Output the [X, Y] coordinate of the center of the cell containing the given text.  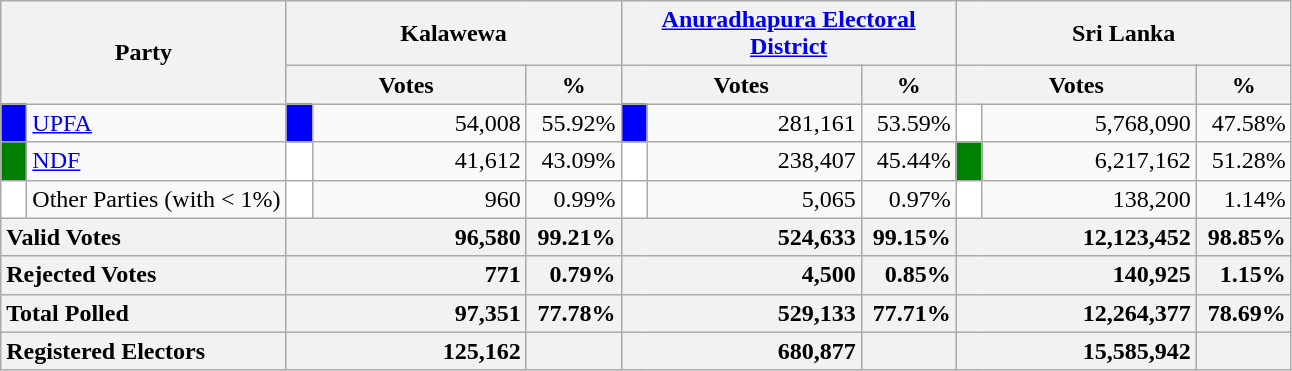
55.92% [574, 123]
125,162 [406, 351]
5,768,090 [1089, 123]
12,123,452 [1076, 237]
1.14% [1244, 199]
6,217,162 [1089, 161]
12,264,377 [1076, 313]
Total Polled [144, 313]
98.85% [1244, 237]
0.99% [574, 199]
0.85% [908, 275]
UPFA [156, 123]
47.58% [1244, 123]
96,580 [406, 237]
99.21% [574, 237]
Anuradhapura Electoral District [788, 34]
78.69% [1244, 313]
99.15% [908, 237]
138,200 [1089, 199]
1.15% [1244, 275]
53.59% [908, 123]
NDF [156, 161]
54,008 [419, 123]
529,133 [741, 313]
Party [144, 52]
4,500 [741, 275]
771 [406, 275]
960 [419, 199]
77.78% [574, 313]
281,161 [754, 123]
41,612 [419, 161]
Other Parties (with < 1%) [156, 199]
0.79% [574, 275]
97,351 [406, 313]
Rejected Votes [144, 275]
140,925 [1076, 275]
0.97% [908, 199]
680,877 [741, 351]
Sri Lanka [1124, 34]
15,585,942 [1076, 351]
Valid Votes [144, 237]
524,633 [741, 237]
77.71% [908, 313]
43.09% [574, 161]
238,407 [754, 161]
5,065 [754, 199]
51.28% [1244, 161]
Registered Electors [144, 351]
Kalawewa [454, 34]
45.44% [908, 161]
